Find where the given text appears and provide that cell's center as (X, Y) coordinate. 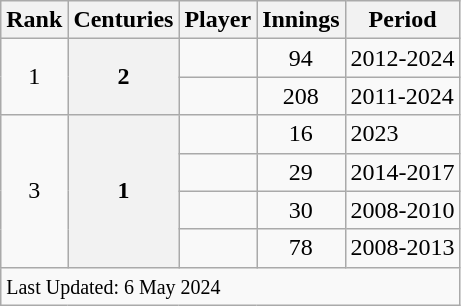
94 (301, 58)
2008-2013 (402, 248)
Period (402, 20)
2012-2024 (402, 58)
2 (124, 77)
Last Updated: 6 May 2024 (230, 286)
Rank (34, 20)
3 (34, 191)
2011-2024 (402, 96)
29 (301, 172)
Player (218, 20)
Centuries (124, 20)
Innings (301, 20)
2023 (402, 134)
16 (301, 134)
30 (301, 210)
2014-2017 (402, 172)
208 (301, 96)
2008-2010 (402, 210)
78 (301, 248)
